Locate the cell with the specified text and output its (x, y) center coordinate. 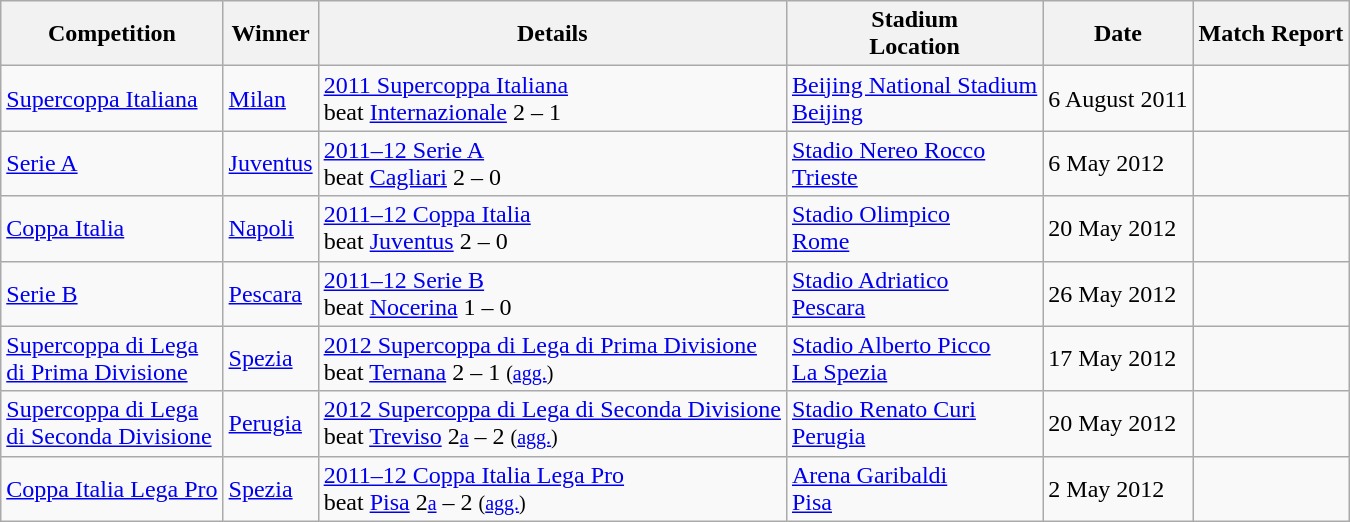
Stadio Nereo RoccoTrieste (914, 164)
Stadio AdriaticoPescara (914, 294)
Arena GaribaldiPisa (914, 488)
2 May 2012 (1118, 488)
2011 Supercoppa Italianabeat Internazionale 2 – 1 (552, 98)
Winner (270, 34)
Juventus (270, 164)
Milan (270, 98)
Supercoppa di Legadi Seconda Divisione (112, 424)
2011–12 Coppa Italiabeat Juventus 2 – 0 (552, 228)
Serie B (112, 294)
Pescara (270, 294)
Coppa Italia Lega Pro (112, 488)
2012 Supercoppa di Lega di Seconda Divisionebeat Treviso 2a – 2 (agg.) (552, 424)
Napoli (270, 228)
Supercoppa Italiana (112, 98)
2011–12 Coppa Italia Lega Probeat Pisa 2a – 2 (agg.) (552, 488)
Stadio Renato CuriPerugia (914, 424)
6 August 2011 (1118, 98)
Serie A (112, 164)
17 May 2012 (1118, 358)
Supercoppa di Legadi Prima Divisione (112, 358)
StadiumLocation (914, 34)
2011–12 Serie Abeat Cagliari 2 – 0 (552, 164)
Stadio Alberto PiccoLa Spezia (914, 358)
2012 Supercoppa di Lega di Prima Divisionebeat Ternana 2 – 1 (agg.) (552, 358)
26 May 2012 (1118, 294)
6 May 2012 (1118, 164)
Details (552, 34)
Coppa Italia (112, 228)
Match Report (1271, 34)
Perugia (270, 424)
Date (1118, 34)
Stadio OlimpicoRome (914, 228)
2011–12 Serie Bbeat Nocerina 1 – 0 (552, 294)
Beijing National StadiumBeijing (914, 98)
Competition (112, 34)
